Provide the (X, Y) coordinate of the cell's center where the given text is located.  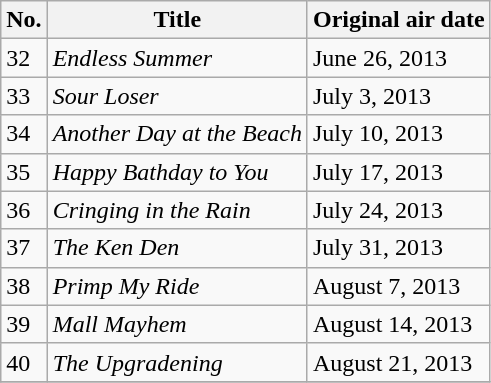
Cringing in the Rain (177, 210)
July 3, 2013 (398, 96)
Sour Loser (177, 96)
July 17, 2013 (398, 172)
Original air date (398, 20)
The Ken Den (177, 248)
37 (24, 248)
August 14, 2013 (398, 324)
33 (24, 96)
Title (177, 20)
40 (24, 362)
Primp My Ride (177, 286)
July 10, 2013 (398, 134)
No. (24, 20)
34 (24, 134)
August 7, 2013 (398, 286)
35 (24, 172)
32 (24, 58)
July 24, 2013 (398, 210)
36 (24, 210)
Endless Summer (177, 58)
June 26, 2013 (398, 58)
Another Day at the Beach (177, 134)
38 (24, 286)
July 31, 2013 (398, 248)
39 (24, 324)
Mall Mayhem (177, 324)
Happy Bathday to You (177, 172)
The Upgradening (177, 362)
August 21, 2013 (398, 362)
